Find where the given text appears and provide that cell's center as (X, Y) coordinate. 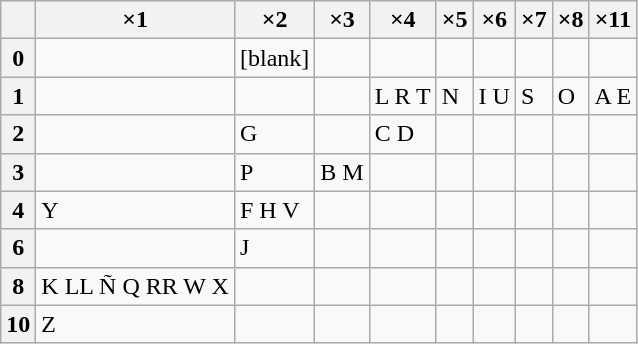
×11 (613, 20)
×1 (136, 20)
Y (136, 210)
3 (18, 172)
10 (18, 324)
F H V (274, 210)
B M (342, 172)
P (274, 172)
×3 (342, 20)
×7 (534, 20)
0 (18, 58)
×6 (494, 20)
N (454, 96)
×8 (570, 20)
2 (18, 134)
C D (402, 134)
I U (494, 96)
8 (18, 286)
Z (136, 324)
L R T (402, 96)
×4 (402, 20)
×2 (274, 20)
A E (613, 96)
G (274, 134)
S (534, 96)
O (570, 96)
4 (18, 210)
K LL Ñ Q RR W X (136, 286)
J (274, 248)
[blank] (274, 58)
1 (18, 96)
6 (18, 248)
×5 (454, 20)
